Extract the [x, y] coordinate from the center of the cell holding the provided text.  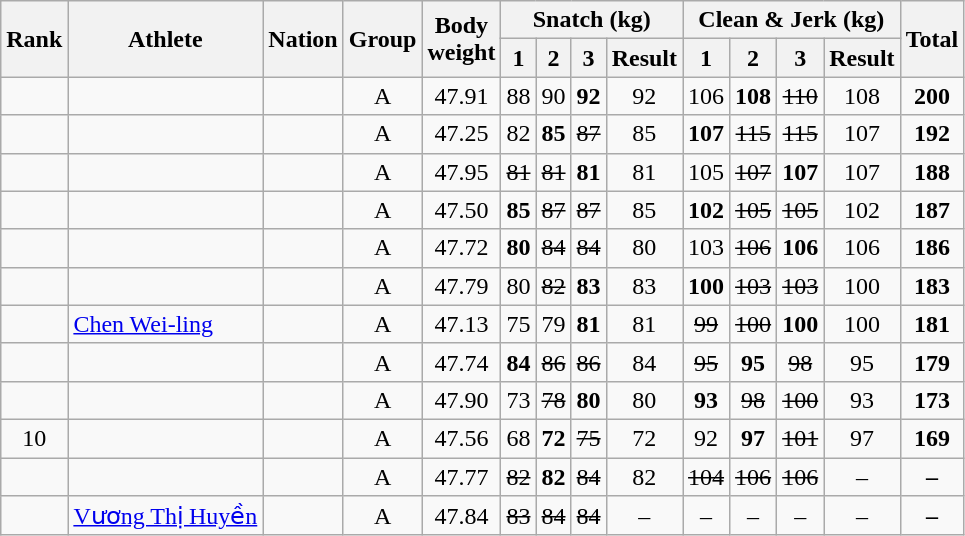
183 [932, 286]
79 [554, 324]
47.90 [462, 400]
188 [932, 172]
78 [554, 400]
90 [554, 96]
200 [932, 96]
Nation [303, 39]
173 [932, 400]
169 [932, 438]
Total [932, 39]
10 [34, 438]
47.56 [462, 438]
110 [800, 96]
Snatch (kg) [592, 20]
Clean & Jerk (kg) [792, 20]
179 [932, 362]
Vương Thị Huyền [166, 516]
99 [706, 324]
73 [518, 400]
68 [518, 438]
186 [932, 248]
181 [932, 324]
Bodyweight [462, 39]
47.77 [462, 477]
47.84 [462, 516]
47.91 [462, 96]
192 [932, 134]
47.25 [462, 134]
47.79 [462, 286]
Athlete [166, 39]
47.50 [462, 210]
101 [800, 438]
Group [382, 39]
104 [706, 477]
Chen Wei-ling [166, 324]
47.74 [462, 362]
Rank [34, 39]
187 [932, 210]
47.13 [462, 324]
88 [518, 96]
47.95 [462, 172]
47.72 [462, 248]
